Detect which cell encompasses the target text, then output its [x, y] center coordinate. 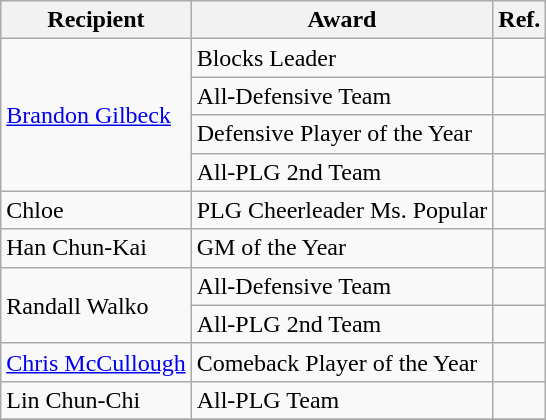
GM of the Year [342, 248]
PLG Cheerleader Ms. Popular [342, 210]
Brandon Gilbeck [96, 115]
All-PLG Team [342, 400]
Award [342, 20]
Chris McCullough [96, 362]
Comeback Player of the Year [342, 362]
Blocks Leader [342, 58]
Randall Walko [96, 305]
Defensive Player of the Year [342, 134]
Chloe [96, 210]
Lin Chun-Chi [96, 400]
Han Chun-Kai [96, 248]
Recipient [96, 20]
Ref. [520, 20]
